Identify which cell holds the provided text, then report its [x, y] central coordinate. 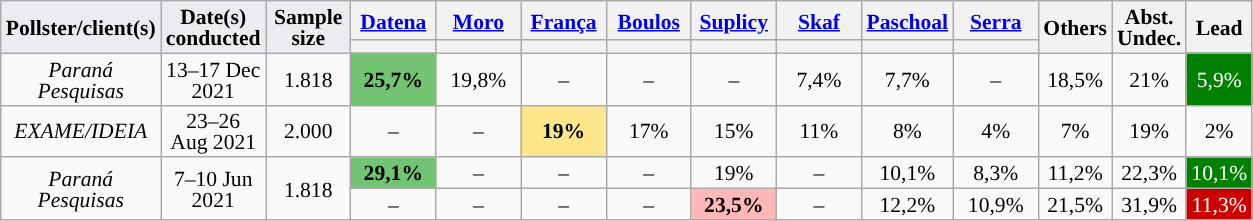
21% [1149, 79]
11% [818, 131]
Abst.Undec. [1149, 27]
7,7% [907, 79]
12,2% [907, 204]
11,2% [1075, 174]
7% [1075, 131]
Suplicy [734, 20]
2% [1219, 131]
Paschoal [907, 20]
2.000 [308, 131]
21,5% [1075, 204]
11,3% [1219, 204]
Moro [478, 20]
França [564, 20]
EXAME/IDEIA [81, 131]
29,1% [394, 174]
7,4% [818, 79]
Others [1075, 27]
19,8% [478, 79]
Skaf [818, 20]
25,7% [394, 79]
10,9% [996, 204]
Pollster/client(s) [81, 27]
4% [996, 131]
Date(s)conducted [214, 27]
Boulos [648, 20]
Samplesize [308, 27]
8,3% [996, 174]
15% [734, 131]
23,5% [734, 204]
7–10 Jun 2021 [214, 189]
13–17 Dec 2021 [214, 79]
31,9% [1149, 204]
5,9% [1219, 79]
Lead [1219, 27]
Serra [996, 20]
22,3% [1149, 174]
23–26 Aug 2021 [214, 131]
Datena [394, 20]
18,5% [1075, 79]
17% [648, 131]
8% [907, 131]
